Search for the cell housing the specified text and yield its (X, Y) center coordinate. 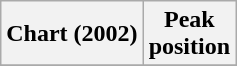
Peakposition (189, 34)
Chart (2002) (72, 34)
